Locate the cell with the specified text and output its [x, y] center coordinate. 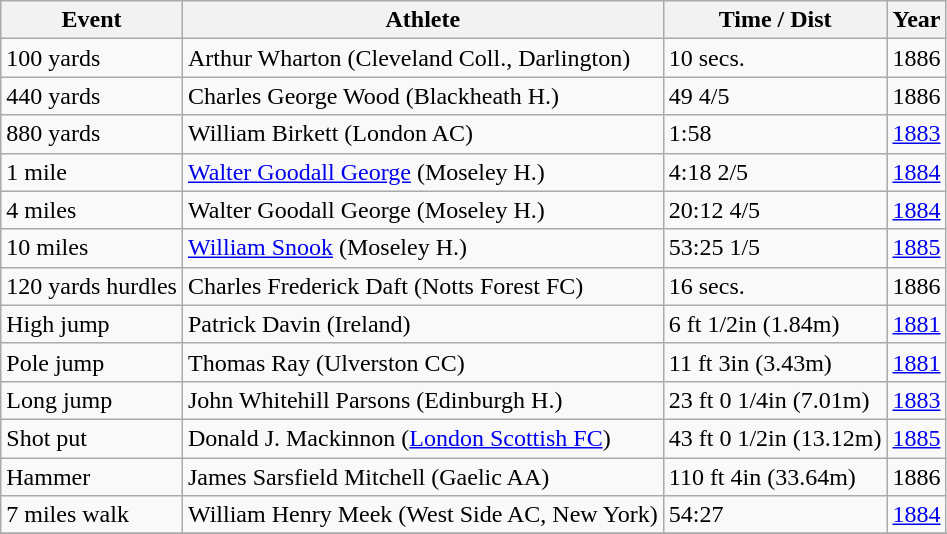
16 secs. [775, 286]
Charles Frederick Daft (Notts Forest FC) [422, 286]
10 secs. [775, 58]
4 miles [92, 210]
Athlete [422, 20]
Arthur Wharton (Cleveland Coll., Darlington) [422, 58]
43 ft 0 1/2in (13.12m) [775, 438]
Hammer [92, 477]
4:18 2/5 [775, 172]
7 miles walk [92, 515]
54:27 [775, 515]
Thomas Ray (Ulverston CC) [422, 362]
Year [916, 20]
23 ft 0 1/4in (7.01m) [775, 400]
110 ft 4in (33.64m) [775, 477]
53:25 1/5 [775, 248]
49 4/5 [775, 96]
Charles George Wood (Blackheath H.) [422, 96]
1 mile [92, 172]
Pole jump [92, 362]
6 ft 1/2in (1.84m) [775, 324]
Patrick Davin (Ireland) [422, 324]
10 miles [92, 248]
Time / Dist [775, 20]
William Henry Meek (West Side AC, New York) [422, 515]
William Birkett (London AC) [422, 134]
John Whitehill Parsons (Edinburgh H.) [422, 400]
1:58 [775, 134]
Event [92, 20]
20:12 4/5 [775, 210]
100 yards [92, 58]
11 ft 3in (3.43m) [775, 362]
Shot put [92, 438]
Donald J. Mackinnon (London Scottish FC) [422, 438]
Long jump [92, 400]
High jump [92, 324]
William Snook (Moseley H.) [422, 248]
880 yards [92, 134]
James Sarsfield Mitchell (Gaelic AA) [422, 477]
120 yards hurdles [92, 286]
440 yards [92, 96]
